Detect which cell encompasses the target text, then output its (x, y) center coordinate. 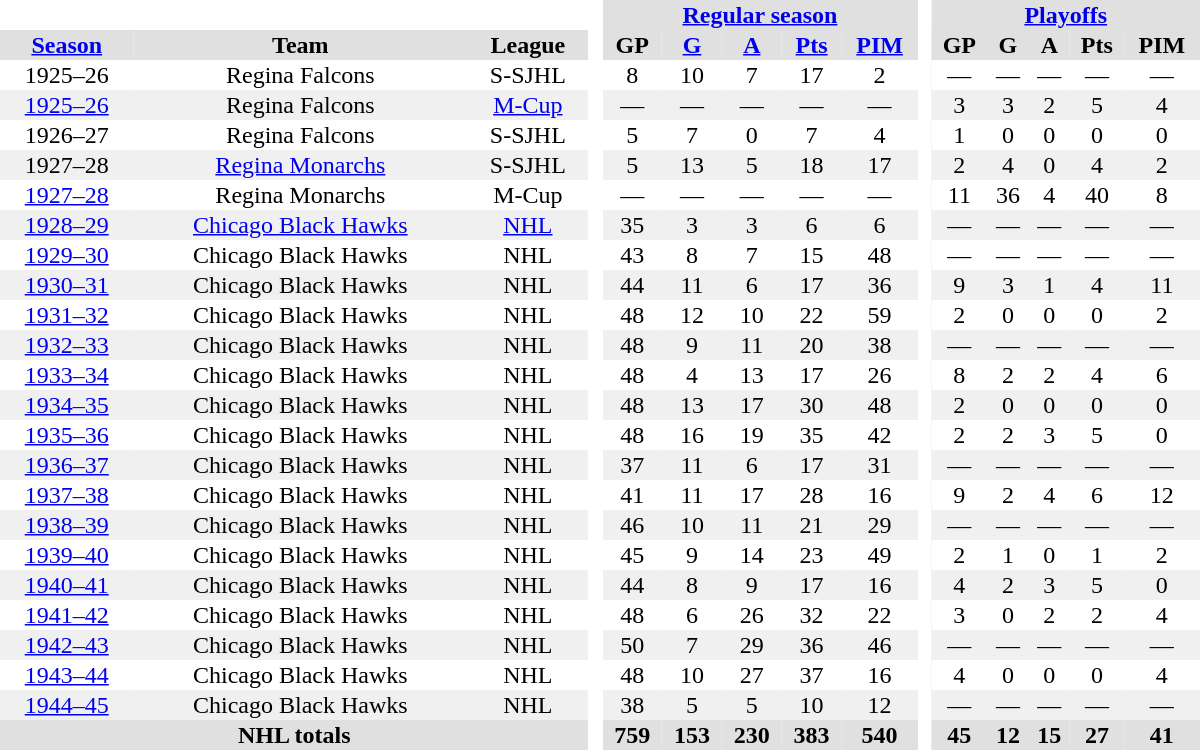
1939–40 (66, 555)
1928–29 (66, 225)
31 (880, 465)
14 (752, 555)
383 (812, 735)
1932–33 (66, 345)
1936–37 (66, 465)
1934–35 (66, 405)
1942–43 (66, 645)
1935–36 (66, 435)
1938–39 (66, 525)
1943–44 (66, 675)
Team (300, 45)
19 (752, 435)
1933–34 (66, 375)
1930–31 (66, 285)
1940–41 (66, 585)
59 (880, 315)
1941–42 (66, 615)
50 (632, 645)
40 (1097, 195)
49 (880, 555)
1944–45 (66, 705)
Regular season (760, 15)
540 (880, 735)
1931–32 (66, 315)
20 (812, 345)
1929–30 (66, 255)
759 (632, 735)
Playoffs (1066, 15)
NHL totals (294, 735)
1937–38 (66, 495)
153 (692, 735)
30 (812, 405)
28 (812, 495)
230 (752, 735)
1926–27 (66, 135)
43 (632, 255)
League (528, 45)
32 (812, 615)
18 (812, 165)
42 (880, 435)
23 (812, 555)
21 (812, 525)
Season (66, 45)
